From the cell containing the given text, extract its center point as [X, Y] coordinate. 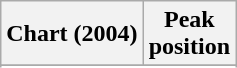
Peakposition [189, 34]
Chart (2004) [72, 34]
